Locate the cell with the specified text and output its (X, Y) center coordinate. 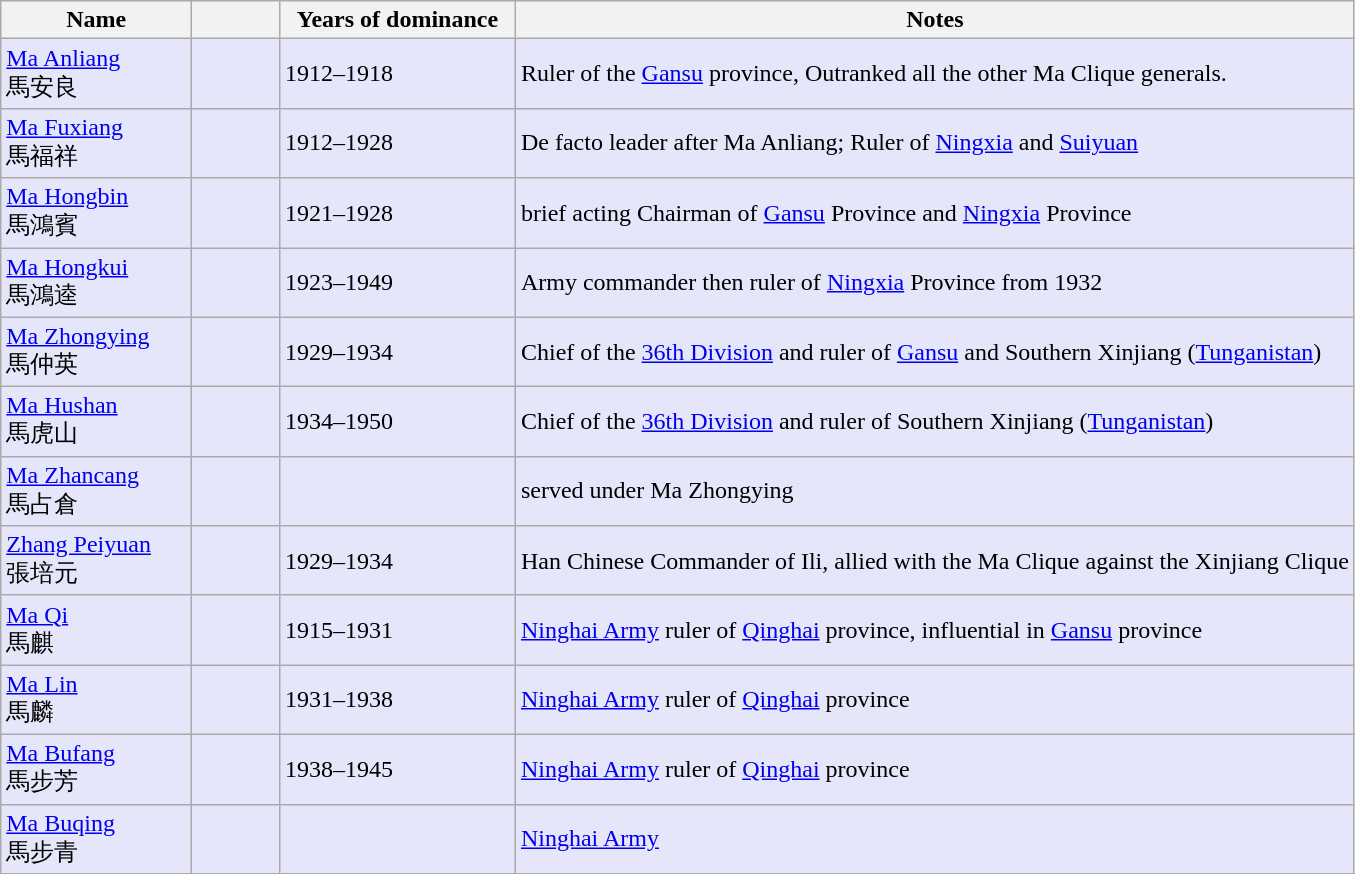
1921–1928 (397, 213)
1915–1931 (397, 630)
Ma Hongbin馬鴻賓 (96, 213)
1934–1950 (397, 422)
Army commander then ruler of Ningxia Province from 1932 (934, 283)
Ninghai Army ruler of Qinghai province, influential in Gansu province (934, 630)
1912–1928 (397, 143)
Years of dominance (397, 20)
1923–1949 (397, 283)
Ninghai Army (934, 839)
1931–1938 (397, 700)
Ma Anliang馬安良 (96, 74)
Ruler of the Gansu province, Outranked all the other Ma Clique generals. (934, 74)
Ma Fuxiang馬福祥 (96, 143)
served under Ma Zhongying (934, 491)
Ma Hongkui馬鴻逵 (96, 283)
1912–1918 (397, 74)
Chief of the 36th Division and ruler of Gansu and Southern Xinjiang (Tunganistan) (934, 352)
De facto leader after Ma Anliang; Ruler of Ningxia and Suiyuan (934, 143)
Ma Zhongying馬仲英 (96, 352)
Notes (934, 20)
Chief of the 36th Division and ruler of Southern Xinjiang (Tunganistan) (934, 422)
Ma Buqing馬步青 (96, 839)
brief acting Chairman of Gansu Province and Ningxia Province (934, 213)
Ma Zhancang馬占倉 (96, 491)
Ma Lin馬麟 (96, 700)
Name (96, 20)
Zhang Peiyuan張培元 (96, 561)
Ma Hushan馬虎山 (96, 422)
Han Chinese Commander of Ili, allied with the Ma Clique against the Xinjiang Clique (934, 561)
1938–1945 (397, 769)
Ma Bufang馬步芳 (96, 769)
Ma Qi馬麒 (96, 630)
